Return [x, y] of the center of cell containing provided text 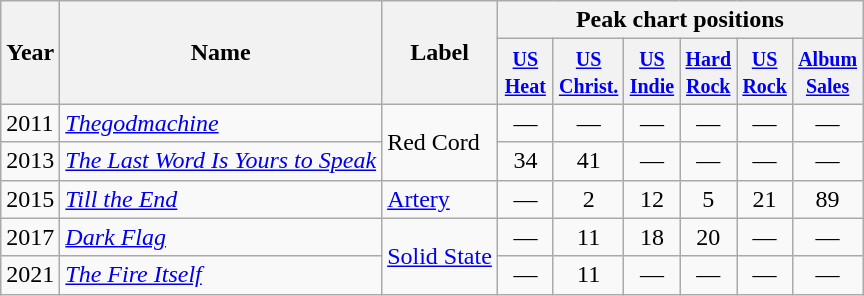
Label [440, 52]
Peak chart positions [680, 20]
The Fire Itself [221, 275]
Album Sales [828, 72]
2013 [30, 161]
2 [588, 199]
Thegodmachine [221, 123]
Dark Flag [221, 237]
21 [765, 199]
The Last Word Is Yours to Speak [221, 161]
18 [652, 237]
Name [221, 52]
US Indie [652, 72]
US Rock [765, 72]
Red Cord [440, 142]
Hard Rock [708, 72]
89 [828, 199]
Artery [440, 199]
5 [708, 199]
12 [652, 199]
Till the End [221, 199]
2021 [30, 275]
2017 [30, 237]
Year [30, 52]
2015 [30, 199]
US Heat [525, 72]
US Christ. [588, 72]
34 [525, 161]
Solid State [440, 256]
2011 [30, 123]
20 [708, 237]
41 [588, 161]
